Determine the (x, y) coordinate at the center of the cell enclosing the given text.  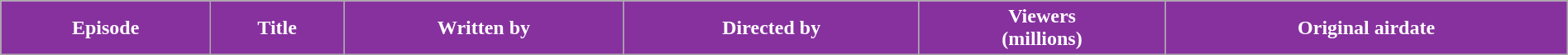
Viewers(millions) (1042, 28)
Written by (485, 28)
Title (278, 28)
Episode (106, 28)
Original airdate (1366, 28)
Directed by (771, 28)
